Capture the cell that displays the provided text and extract its (X, Y) central coordinate. 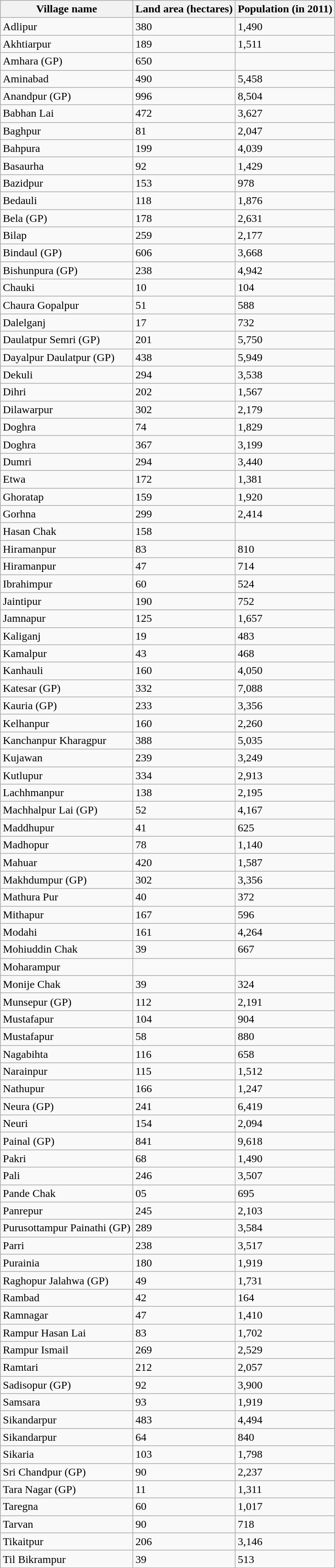
625 (285, 828)
2,057 (285, 1368)
Kanchanpur Kharagpur (67, 740)
3,146 (285, 1541)
1,798 (285, 1455)
1,429 (285, 166)
4,942 (285, 270)
Monije Chak (67, 984)
164 (285, 1298)
Dayalpur Daulatpur (GP) (67, 357)
3,627 (285, 113)
Bishunpura (GP) (67, 270)
269 (184, 1350)
245 (184, 1211)
732 (285, 323)
161 (184, 932)
334 (184, 776)
Dilawarpur (67, 410)
4,264 (285, 932)
116 (184, 1054)
Hasan Chak (67, 532)
Neuri (67, 1124)
Pande Chak (67, 1193)
Madhopur (67, 845)
52 (184, 810)
880 (285, 1036)
1,702 (285, 1333)
125 (184, 619)
Raghopur Jalahwa (GP) (67, 1280)
10 (184, 288)
81 (184, 131)
2,191 (285, 1002)
Baghpur (67, 131)
Ramtari (67, 1368)
19 (184, 636)
201 (184, 340)
4,494 (285, 1420)
3,584 (285, 1228)
1,247 (285, 1089)
2,529 (285, 1350)
Mithapur (67, 915)
Taregna (67, 1507)
Daulatpur Semri (GP) (67, 340)
Akhtiarpur (67, 44)
472 (184, 113)
367 (184, 444)
189 (184, 44)
Nagabihta (67, 1054)
246 (184, 1176)
68 (184, 1158)
1,017 (285, 1507)
2,414 (285, 514)
3,507 (285, 1176)
Amhara (GP) (67, 61)
115 (184, 1072)
1,731 (285, 1280)
3,440 (285, 462)
Land area (hectares) (184, 9)
180 (184, 1263)
178 (184, 218)
438 (184, 357)
Dihri (67, 392)
138 (184, 793)
1,876 (285, 200)
103 (184, 1455)
64 (184, 1437)
4,050 (285, 671)
241 (184, 1106)
490 (184, 79)
Dumri (67, 462)
Kamalpur (67, 653)
Chaura Gopalpur (67, 305)
190 (184, 601)
372 (285, 897)
Dalelganj (67, 323)
Samsara (67, 1402)
Narainpur (67, 1072)
5,949 (285, 357)
199 (184, 148)
2,094 (285, 1124)
166 (184, 1089)
233 (184, 706)
695 (285, 1193)
2,631 (285, 218)
Sikaria (67, 1455)
1,587 (285, 862)
Rambad (67, 1298)
Moharampur (67, 967)
1,657 (285, 619)
1,920 (285, 496)
Kanhauli (67, 671)
Purusottampur Painathi (GP) (67, 1228)
596 (285, 915)
Babhan Lai (67, 113)
Modahi (67, 932)
380 (184, 27)
158 (184, 532)
Sadisopur (GP) (67, 1385)
118 (184, 200)
Tikaitpur (67, 1541)
Makhdumpur (GP) (67, 880)
1,567 (285, 392)
6,419 (285, 1106)
Chauki (67, 288)
Dekuli (67, 375)
388 (184, 740)
153 (184, 183)
2,177 (285, 236)
58 (184, 1036)
2,237 (285, 1472)
840 (285, 1437)
658 (285, 1054)
1,511 (285, 44)
Mahuar (67, 862)
3,517 (285, 1245)
Til Bikrampur (67, 1559)
Lachhmanpur (67, 793)
606 (184, 253)
Village name (67, 9)
Ghoratap (67, 496)
202 (184, 392)
3,668 (285, 253)
Etwa (67, 479)
Adlipur (67, 27)
Panrepur (67, 1211)
93 (184, 1402)
159 (184, 496)
978 (285, 183)
78 (184, 845)
667 (285, 949)
3,900 (285, 1385)
3,249 (285, 758)
Kutlupur (67, 776)
996 (184, 96)
841 (184, 1141)
468 (285, 653)
Bahpura (67, 148)
Gorhna (67, 514)
74 (184, 427)
51 (184, 305)
Ibrahimpur (67, 584)
2,047 (285, 131)
Population (in 2011) (285, 9)
714 (285, 566)
588 (285, 305)
Jamnapur (67, 619)
420 (184, 862)
41 (184, 828)
Tarvan (67, 1524)
1,512 (285, 1072)
Maddhupur (67, 828)
Parri (67, 1245)
239 (184, 758)
Tara Nagar (GP) (67, 1489)
17 (184, 323)
Aminabad (67, 79)
Painal (GP) (67, 1141)
2,195 (285, 793)
Sri Chandpur (GP) (67, 1472)
43 (184, 653)
8,504 (285, 96)
289 (184, 1228)
9,618 (285, 1141)
Mathura Pur (67, 897)
332 (184, 688)
2,913 (285, 776)
42 (184, 1298)
5,035 (285, 740)
1,311 (285, 1489)
299 (184, 514)
1,381 (285, 479)
Anandpur (GP) (67, 96)
Bazidpur (67, 183)
324 (285, 984)
Rampur Hasan Lai (67, 1333)
Kaliganj (67, 636)
1,410 (285, 1315)
Nathupur (67, 1089)
11 (184, 1489)
4,167 (285, 810)
Bela (GP) (67, 218)
650 (184, 61)
Mohiuddin Chak (67, 949)
Neura (GP) (67, 1106)
904 (285, 1019)
Pakri (67, 1158)
Bilap (67, 236)
206 (184, 1541)
513 (285, 1559)
718 (285, 1524)
2,260 (285, 723)
Rampur Ismail (67, 1350)
2,103 (285, 1211)
154 (184, 1124)
49 (184, 1280)
259 (184, 236)
Bedauli (67, 200)
5,750 (285, 340)
Basaurha (67, 166)
Munsepur (GP) (67, 1002)
2,179 (285, 410)
Jaintipur (67, 601)
Ramnagar (67, 1315)
Bindaul (GP) (67, 253)
Pali (67, 1176)
1,140 (285, 845)
810 (285, 549)
212 (184, 1368)
112 (184, 1002)
Kelhanpur (67, 723)
Katesar (GP) (67, 688)
05 (184, 1193)
3,199 (285, 444)
752 (285, 601)
167 (184, 915)
172 (184, 479)
Purainia (67, 1263)
7,088 (285, 688)
524 (285, 584)
Kauria (GP) (67, 706)
40 (184, 897)
Kujawan (67, 758)
4,039 (285, 148)
1,829 (285, 427)
3,538 (285, 375)
Machhalpur Lai (GP) (67, 810)
5,458 (285, 79)
